Determine the [x, y] coordinate at the center of the cell enclosing the given text.  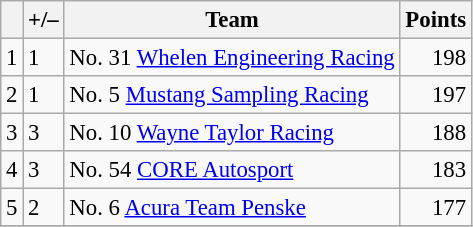
+/– [44, 20]
197 [436, 95]
177 [436, 208]
183 [436, 170]
Team [232, 20]
4 [12, 170]
No. 6 Acura Team Penske [232, 208]
No. 5 Mustang Sampling Racing [232, 95]
198 [436, 58]
Points [436, 20]
5 [12, 208]
No. 54 CORE Autosport [232, 170]
188 [436, 133]
No. 31 Whelen Engineering Racing [232, 58]
No. 10 Wayne Taylor Racing [232, 133]
